Return (X, Y) of the center of cell containing provided text 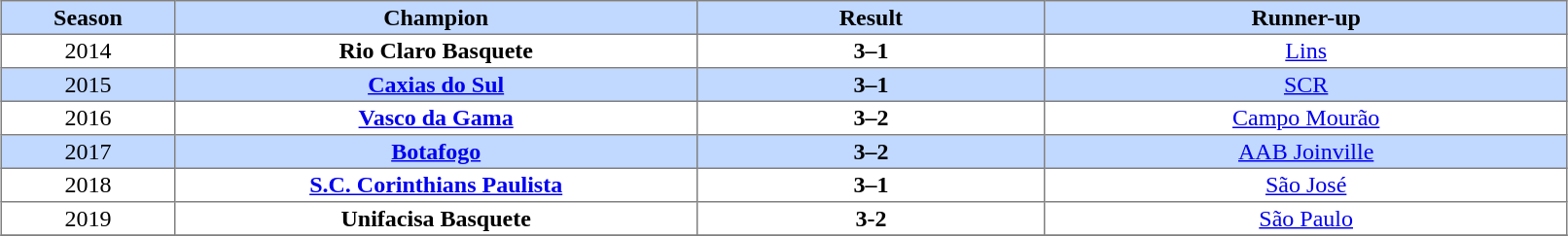
Botafogo (436, 152)
Result (872, 17)
2018 (88, 185)
Vasco da Gama (436, 118)
3-2 (872, 219)
2019 (88, 219)
São José (1305, 185)
Caxias do Sul (436, 84)
2016 (88, 118)
Rio Claro Basquete (436, 51)
Season (88, 17)
2017 (88, 152)
Lins (1305, 51)
Runner-up (1305, 17)
AAB Joinville (1305, 152)
2014 (88, 51)
São Paulo (1305, 219)
Champion (436, 17)
S.C. Corinthians Paulista (436, 185)
Unifacisa Basquete (436, 219)
2015 (88, 84)
Campo Mourão (1305, 118)
SCR (1305, 84)
